Pinpoint the cell where the given text exists, returning its [X, Y] midpoint coordinate. 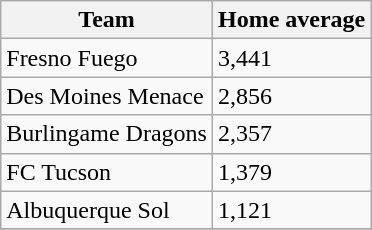
3,441 [291, 58]
2,357 [291, 134]
Home average [291, 20]
1,379 [291, 172]
1,121 [291, 210]
Burlingame Dragons [107, 134]
2,856 [291, 96]
FC Tucson [107, 172]
Fresno Fuego [107, 58]
Team [107, 20]
Des Moines Menace [107, 96]
Albuquerque Sol [107, 210]
